Return the (x, y) coordinate for the center point of the cell that contains the specified text.  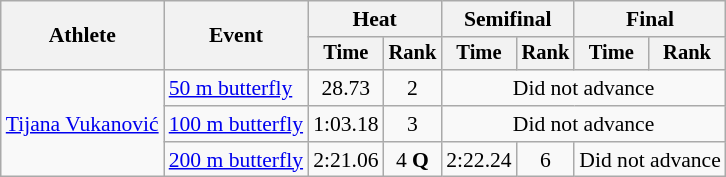
50 m butterfly (236, 88)
Final (650, 19)
Tijana Vukanović (82, 124)
1:03.18 (346, 124)
Semifinal (508, 19)
Heat (374, 19)
Event (236, 36)
Athlete (82, 36)
2 (413, 88)
3 (413, 124)
100 m butterfly (236, 124)
28.73 (346, 88)
